Provide the [X, Y] coordinate of the cell's center where the given text is located.  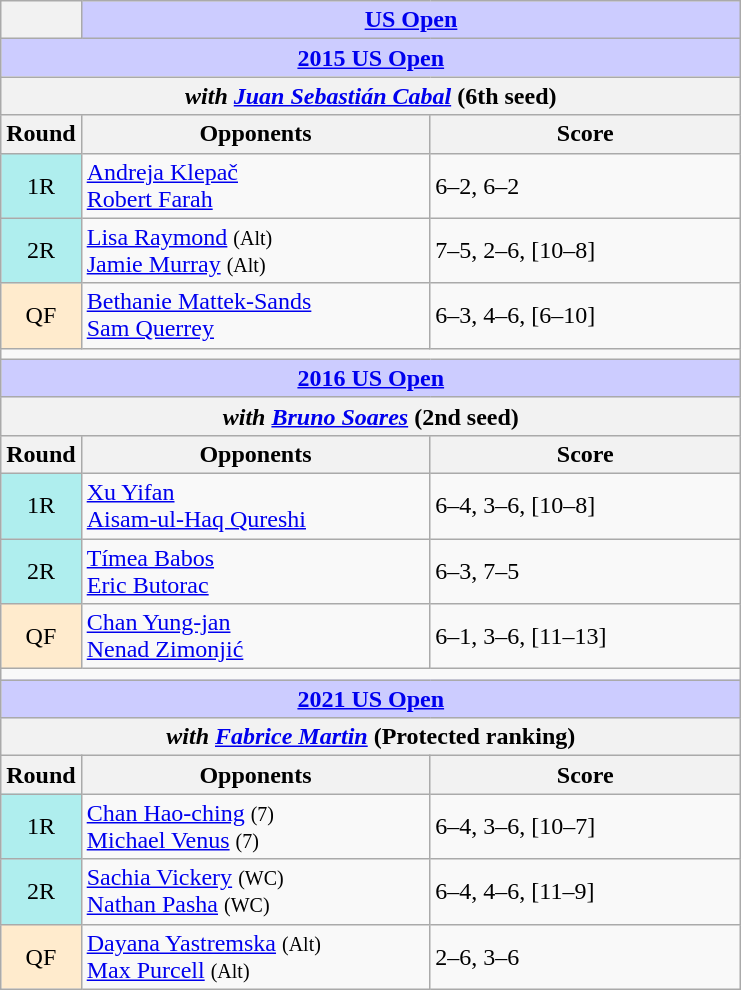
6–2, 6–2 [586, 186]
with Bruno Soares (2nd seed) [371, 416]
Andreja Klepač Robert Farah [256, 186]
6–4, 4–6, [11–9] [586, 892]
6–4, 3–6, [10–7] [586, 826]
2015 US Open [371, 58]
Dayana Yastremska (Alt) Max Purcell (Alt) [256, 956]
Tímea Babos Eric Butorac [256, 570]
2016 US Open [371, 378]
7–5, 2–6, [10–8] [586, 250]
Lisa Raymond (Alt) Jamie Murray (Alt) [256, 250]
6–3, 4–6, [6–10] [586, 316]
US Open [411, 20]
Xu Yifan Aisam-ul-Haq Qureshi [256, 506]
2021 US Open [371, 699]
6–3, 7–5 [586, 570]
2–6, 3–6 [586, 956]
Chan Yung-jan Nenad Zimonjić [256, 636]
6–4, 3–6, [10–8] [586, 506]
Chan Hao-ching (7) Michael Venus (7) [256, 826]
6–1, 3–6, [11–13] [586, 636]
with Fabrice Martin (Protected ranking) [371, 737]
with Juan Sebastián Cabal (6th seed) [371, 96]
Bethanie Mattek-Sands Sam Querrey [256, 316]
Sachia Vickery (WC) Nathan Pasha (WC) [256, 892]
